Search for the cell housing the specified text and yield its [x, y] center coordinate. 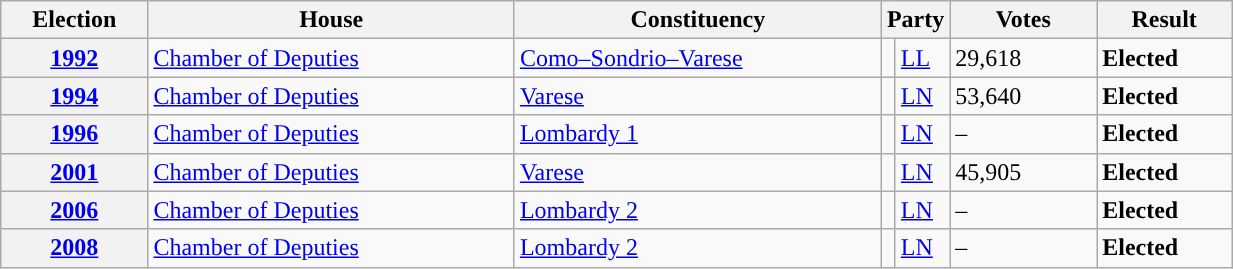
Result [1164, 20]
2006 [74, 210]
1996 [74, 134]
29,618 [1024, 58]
53,640 [1024, 96]
Lombardy 1 [698, 134]
Constituency [698, 20]
1992 [74, 58]
Votes [1024, 20]
2001 [74, 172]
2008 [74, 248]
LL [922, 58]
1994 [74, 96]
45,905 [1024, 172]
Como–Sondrio–Varese [698, 58]
Election [74, 20]
House [331, 20]
Party [915, 20]
